Return the (x, y) coordinate for the center point of the cell that contains the specified text.  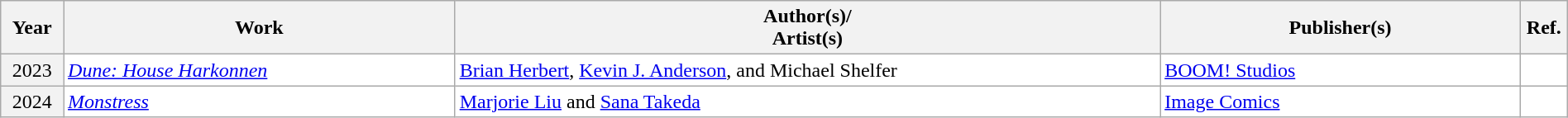
Image Comics (1341, 101)
Marjorie Liu and Sana Takeda (807, 101)
2024 (32, 101)
Year (32, 28)
Ref. (1543, 28)
Publisher(s) (1341, 28)
Brian Herbert, Kevin J. Anderson, and Michael Shelfer (807, 70)
BOOM! Studios (1341, 70)
2023 (32, 70)
Dune: House Harkonnen (260, 70)
Author(s)/Artist(s) (807, 28)
Monstress (260, 101)
Work (260, 28)
